From the cell containing the given text, extract its center point as (X, Y) coordinate. 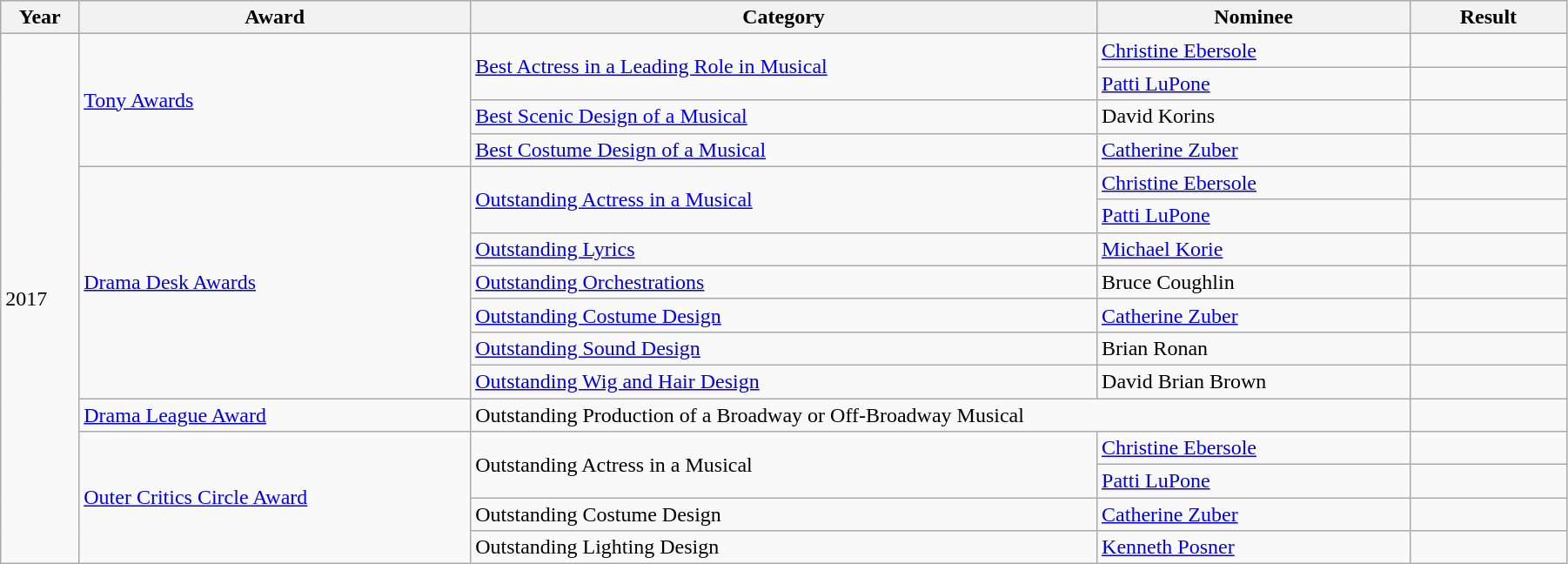
Brian Ronan (1254, 348)
Outstanding Lyrics (784, 249)
Outstanding Wig and Hair Design (784, 381)
Bruce Coughlin (1254, 282)
David Korins (1254, 117)
David Brian Brown (1254, 381)
Best Costume Design of a Musical (784, 150)
2017 (40, 299)
Nominee (1254, 17)
Year (40, 17)
Drama League Award (275, 415)
Award (275, 17)
Best Scenic Design of a Musical (784, 117)
Kenneth Posner (1254, 547)
Drama Desk Awards (275, 282)
Outstanding Lighting Design (784, 547)
Result (1488, 17)
Outstanding Production of a Broadway or Off-Broadway Musical (941, 415)
Category (784, 17)
Outstanding Orchestrations (784, 282)
Best Actress in a Leading Role in Musical (784, 67)
Outstanding Sound Design (784, 348)
Michael Korie (1254, 249)
Outer Critics Circle Award (275, 498)
Tony Awards (275, 100)
